Scan for the cell matching the given text and deliver its (x, y) coordinate at center. 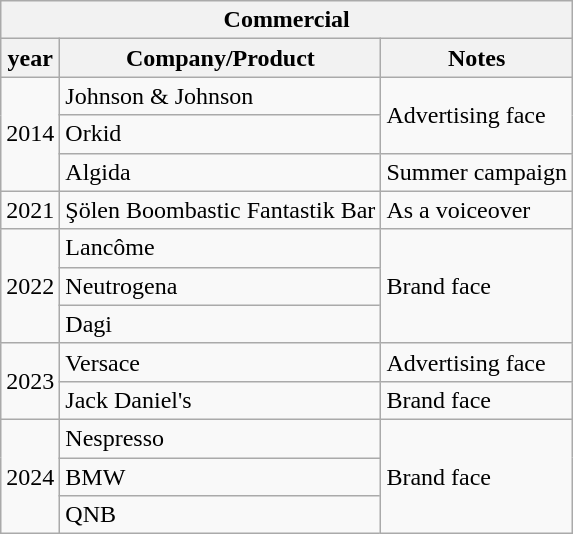
Neutrogena (220, 286)
As a voiceover (477, 210)
Şölen Boombastic Fantastik Bar (220, 210)
2014 (30, 134)
Johnson & Johnson (220, 96)
year (30, 58)
Jack Daniel's (220, 400)
Summer campaign (477, 172)
QNB (220, 515)
Nespresso (220, 438)
Commercial (287, 20)
Dagi (220, 324)
Lancôme (220, 248)
2022 (30, 286)
BMW (220, 477)
Algida (220, 172)
2021 (30, 210)
Versace (220, 362)
2023 (30, 381)
Orkid (220, 134)
Company/Product (220, 58)
Notes (477, 58)
2024 (30, 476)
